Extract the (X, Y) coordinate from the center of the cell holding the provided text.  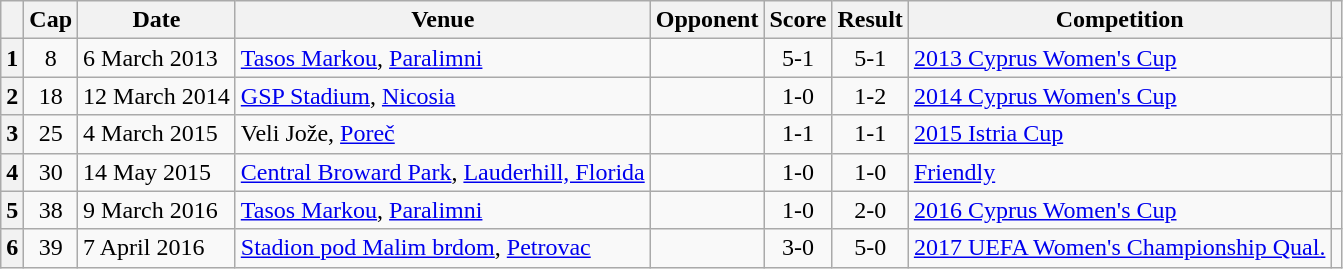
6 March 2013 (157, 58)
2013 Cyprus Women's Cup (1120, 58)
2017 UEFA Women's Championship Qual. (1120, 248)
Friendly (1120, 172)
2014 Cyprus Women's Cup (1120, 96)
30 (51, 172)
9 March 2016 (157, 210)
2016 Cyprus Women's Cup (1120, 210)
5-0 (870, 248)
6 (12, 248)
4 March 2015 (157, 134)
Result (870, 20)
2-0 (870, 210)
1-2 (870, 96)
38 (51, 210)
Date (157, 20)
Central Broward Park, Lauderhill, Florida (442, 172)
39 (51, 248)
25 (51, 134)
3 (12, 134)
2015 Istria Cup (1120, 134)
5 (12, 210)
12 March 2014 (157, 96)
2 (12, 96)
14 May 2015 (157, 172)
1 (12, 58)
3-0 (798, 248)
Stadion pod Malim brdom, Petrovac (442, 248)
8 (51, 58)
18 (51, 96)
GSP Stadium, Nicosia (442, 96)
Opponent (707, 20)
Veli Jože, Poreč (442, 134)
Competition (1120, 20)
Venue (442, 20)
Score (798, 20)
7 April 2016 (157, 248)
Cap (51, 20)
4 (12, 172)
